Detect which cell encompasses the target text, then output its [x, y] center coordinate. 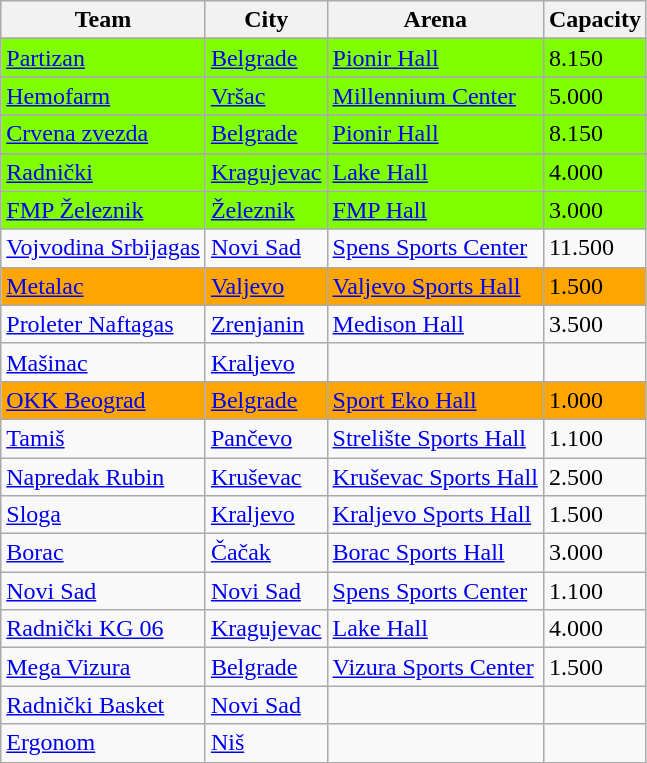
Metalac [104, 286]
Čačak [266, 553]
Mega Vizura [104, 667]
Napredak Rubin [104, 477]
2.500 [594, 477]
Pančevo [266, 438]
Radnički KG 06 [104, 629]
Arena [435, 20]
FMP Hall [435, 210]
Železnik [266, 210]
Radnički [104, 172]
1.000 [594, 400]
Millennium Center [435, 96]
Capacity [594, 20]
3.500 [594, 324]
Vojvodina Srbijagas [104, 248]
11.500 [594, 248]
Radnički Basket [104, 705]
Vizura Sports Center [435, 667]
Kruševac [266, 477]
Zrenjanin [266, 324]
OKK Beograd [104, 400]
Niš [266, 743]
Team [104, 20]
Ergonom [104, 743]
5.000 [594, 96]
Crvena zvezda [104, 134]
Borac [104, 553]
Tamiš [104, 438]
City [266, 20]
Kraljevo Sports Hall [435, 515]
Vršac [266, 96]
Borac Sports Hall [435, 553]
Sport Eko Hall [435, 400]
Strelište Sports Hall [435, 438]
Hemofarm [104, 96]
Partizan [104, 58]
Sloga [104, 515]
Proleter Naftagas [104, 324]
Medison Hall [435, 324]
Valjevo Sports Hall [435, 286]
Valjevo [266, 286]
Mašinac [104, 362]
Kruševac Sports Hall [435, 477]
FMP Železnik [104, 210]
